From the cell containing the given text, extract its center point as (X, Y) coordinate. 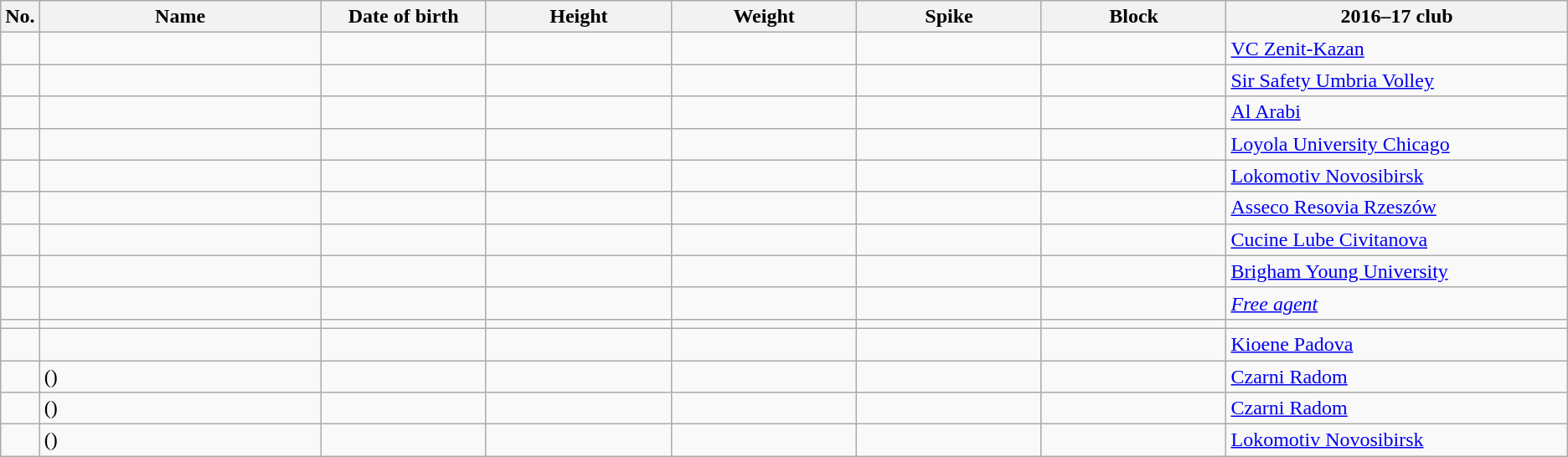
VC Zenit-Kazan (1397, 49)
Date of birth (404, 17)
Asseco Resovia Rzeszów (1397, 208)
Name (180, 17)
Weight (764, 17)
No. (20, 17)
Cucine Lube Civitanova (1397, 239)
Al Arabi (1397, 112)
Loyola University Chicago (1397, 144)
Kioene Padova (1397, 344)
2016–17 club (1397, 17)
Spike (950, 17)
Free agent (1397, 303)
Height (578, 17)
Brigham Young University (1397, 271)
Sir Safety Umbria Volley (1397, 80)
Block (1134, 17)
